For the text-containing cell, return its midpoint in [X, Y] coordinate format. 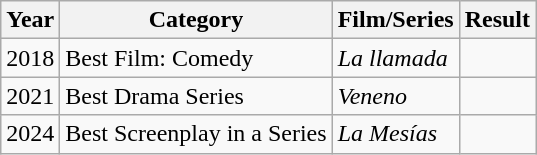
La Mesías [396, 134]
La llamada [396, 58]
Best Film: Comedy [196, 58]
Best Screenplay in a Series [196, 134]
2018 [30, 58]
Result [497, 20]
2021 [30, 96]
Veneno [396, 96]
Best Drama Series [196, 96]
2024 [30, 134]
Film/Series [396, 20]
Category [196, 20]
Year [30, 20]
